For the text-containing cell, return its midpoint in (X, Y) coordinate format. 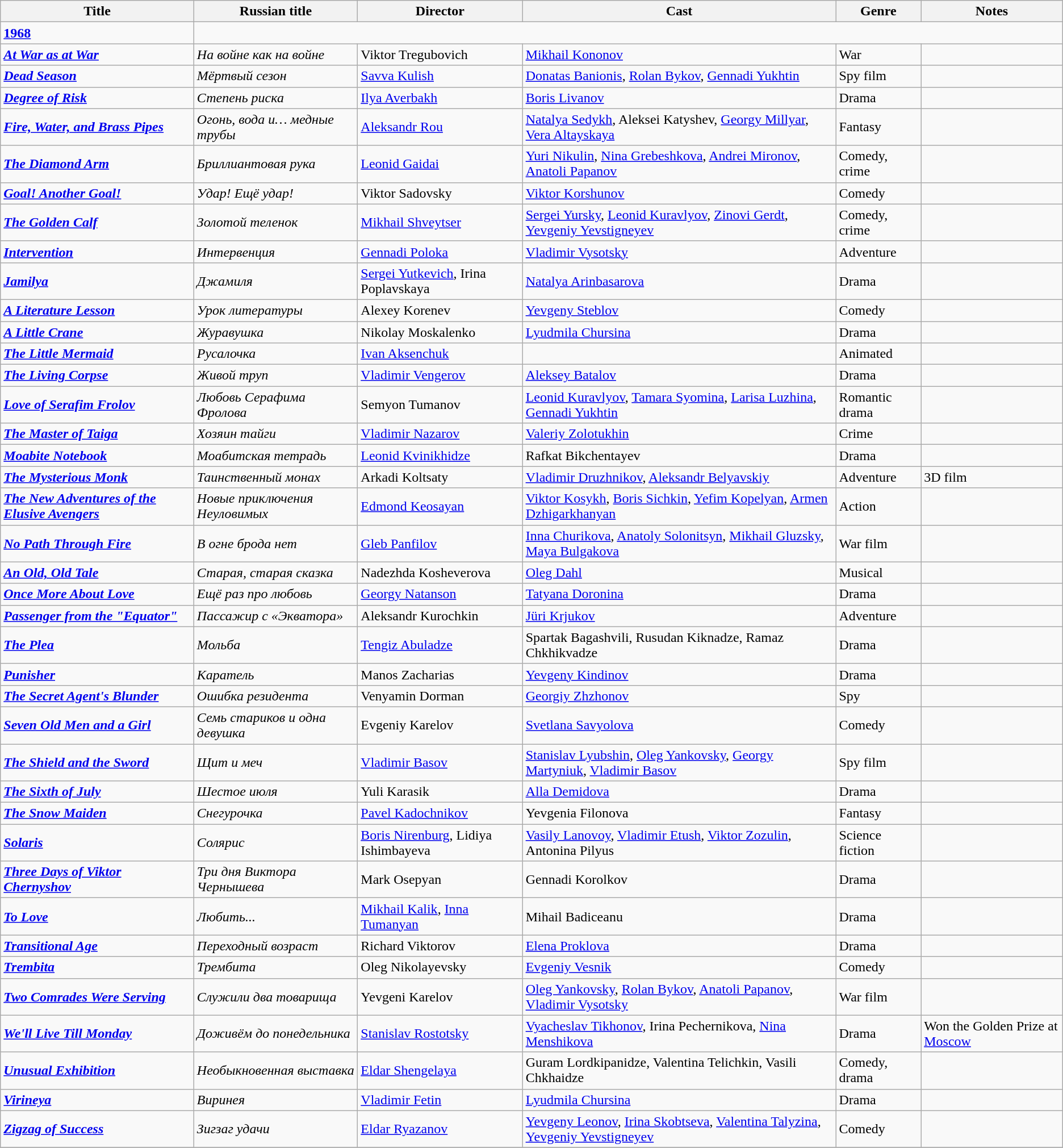
Yevgeni Karelov (440, 996)
Goal! Another Goal! (98, 193)
Stanislav Lyubshin, Oleg Yankovsky, Georgy Martyniuk, Vladimir Basov (679, 762)
Russian title (275, 11)
Transitional Age (98, 946)
Romantic drama (878, 404)
Степень риска (275, 98)
Sergei Yursky, Leonid Kuravlyov, Zinovi Gerdt, Yevgeniy Yevstigneyev (679, 223)
Живой труп (275, 375)
Semyon Tumanov (440, 404)
Русалочка (275, 354)
Gennadi Korolkov (679, 879)
Solaris (98, 843)
Огонь, вода и… медные трубы (275, 127)
1968 (98, 33)
Crime (878, 434)
Intervention (98, 252)
Rafkat Bikchentayev (679, 456)
Spy (878, 696)
Punisher (98, 674)
Donatas Banionis, Rolan Bykov, Gennadi Yukhtin (679, 76)
Leonid Kvinikhidze (440, 456)
Won the Golden Prize at Moscow (992, 1034)
Mikhail Shveytser (440, 223)
The Little Mermaid (98, 354)
Passenger from the "Equator" (98, 616)
Доживём до понедельника (275, 1034)
Georgiy Zhzhonov (679, 696)
Musical (878, 573)
Elena Proklova (679, 946)
Yuli Karasik (440, 792)
Переходный возраст (275, 946)
Урок литературы (275, 310)
Virineya (98, 1100)
Vladimir Druzhnikov, Aleksandr Belyavskiy (679, 477)
Arkadi Koltsaty (440, 477)
Richard Viktorov (440, 946)
Animated (878, 354)
Vladimir Nazarov (440, 434)
Georgy Natanson (440, 594)
An Old, Old Tale (98, 573)
Love of Serafim Frolov (98, 404)
Yuri Nikulin, Nina Grebeshkova, Andrei Mironov, Anatoli Papanov (679, 164)
Джамиля (275, 281)
Once More About Love (98, 594)
Natalya Arinbasarova (679, 281)
3D film (992, 477)
Two Comrades Were Serving (98, 996)
Nadezhda Kosheverova (440, 573)
Degree of Risk (98, 98)
At War as at War (98, 55)
Fire, Water, and Brass Pipes (98, 127)
The Mysterious Monk (98, 477)
The Shield and the Sword (98, 762)
Tengiz Abuladze (440, 645)
Gleb Panfilov (440, 543)
Seven Old Men and a Girl (98, 725)
Tatyana Doronina (679, 594)
Vladimir Basov (440, 762)
Любить... (275, 917)
Valeriy Zolotukhin (679, 434)
Mikhail Kalik, Inna Tumanyan (440, 917)
Mark Osepyan (440, 879)
Удар! Ещё удар! (275, 193)
Venyamin Dorman (440, 696)
Three Days of Viktor Chernyshov (98, 879)
Gennadi Poloka (440, 252)
Mikhail Kononov (679, 55)
Oleg Yankovsky, Rolan Bykov, Anatoli Papanov, Vladimir Vysotsky (679, 996)
Cast (679, 11)
Stanislav Rostotsky (440, 1034)
Title (98, 11)
Ошибка резидента (275, 696)
Genre (878, 11)
Aleksandr Rou (440, 127)
Unusual Exhibition (98, 1070)
Ещё раз про любовь (275, 594)
Savva Kulish (440, 76)
Каратель (275, 674)
Alla Demidova (679, 792)
To Love (98, 917)
The Diamond Arm (98, 164)
Inna Churikova, Anatoly Solonitsyn, Mikhail Gluzsky, Maya Bulgakova (679, 543)
The Master of Taiga (98, 434)
Manos Zacharias (440, 674)
Yevgeny Leonov, Irina Skobtseva, Valentina Talyzina, Yevgeniy Yevstigneyev (679, 1129)
Yevgeny Kindinov (679, 674)
Yevgenia Filonova (679, 813)
Leonid Gaidai (440, 164)
A Literature Lesson (98, 310)
Svetlana Savyolova (679, 725)
Action (878, 507)
Dead Season (98, 76)
Oleg Nikolayevsky (440, 967)
Eldar Ryazanov (440, 1129)
The Sixth of July (98, 792)
Трембита (275, 967)
The Golden Calf (98, 223)
Natalya Sedykh, Aleksei Katyshev, Georgy Millyar, Vera Altayskaya (679, 127)
Любовь Серафима Фролова (275, 404)
Старая, старая сказка (275, 573)
Oleg Dahl (679, 573)
Viktor Tregubovich (440, 55)
Edmond Keosayan (440, 507)
Золотой теленок (275, 223)
Зигзаг удачи (275, 1129)
Vladimir Fetin (440, 1100)
Aleksey Batalov (679, 375)
Мёртвый сезон (275, 76)
Trembita (98, 967)
В огне брода нет (275, 543)
Moabite Notebook (98, 456)
The Snow Maiden (98, 813)
Mihail Badiceanu (679, 917)
Ivan Aksenchuk (440, 354)
Журавушка (275, 332)
Pavel Kadochnikov (440, 813)
Бриллиантовая рука (275, 164)
Evgeniy Karelov (440, 725)
Evgeniy Vesnik (679, 967)
War (878, 55)
Viktor Korshunov (679, 193)
Notes (992, 11)
Новые приключения Неуловимых (275, 507)
The Living Corpse (98, 375)
Шестое июля (275, 792)
Мольба (275, 645)
Leonid Kuravlyov, Tamara Syomina, Larisa Luzhina, Gennadi Yukhtin (679, 404)
Щит и меч (275, 762)
Nikolay Moskalenko (440, 332)
Director (440, 11)
Пассажир с «Экватора» (275, 616)
Снегурочка (275, 813)
Eldar Shengelaya (440, 1070)
The Secret Agent's Blunder (98, 696)
Viktor Sadovsky (440, 193)
Виринея (275, 1100)
Viktor Kosykh, Boris Sichkin, Yefim Kopelyan, Armen Dzhigarkhanyan (679, 507)
Vladimir Vysotsky (679, 252)
Guram Lordkipanidze, Valentina Telichkin, Vasili Chkhaidze (679, 1070)
Хозяин тайги (275, 434)
Jüri Krjukov (679, 616)
Служили два товарища (275, 996)
Jamilya (98, 281)
Boris Livanov (679, 98)
На войне как на войне (275, 55)
Zigzag of Success (98, 1129)
The Plea (98, 645)
Boris Nirenburg, Lidiya Ishimbayeva (440, 843)
Alexey Korenev (440, 310)
Aleksandr Kurochkin (440, 616)
Yevgeny Steblov (679, 310)
Необыкновенная выставка (275, 1070)
Таинственный монах (275, 477)
Солярис (275, 843)
Science fiction (878, 843)
Vyacheslav Tikhonov, Irina Pechernikova, Nina Menshikova (679, 1034)
Sergei Yutkevich, Irina Poplavskaya (440, 281)
Comedy, drama (878, 1070)
Vladimir Vengerov (440, 375)
Интервенция (275, 252)
A Little Crane (98, 332)
We'll Live Till Monday (98, 1034)
Три дня Виктора Чернышева (275, 879)
Ilya Averbakh (440, 98)
Семь стариков и одна девушка (275, 725)
The New Adventures of the Elusive Avengers (98, 507)
Spartak Bagashvili, Rusudan Kiknadze, Ramaz Chkhikvadze (679, 645)
Моабитская тетрадь (275, 456)
Vasily Lanovoy, Vladimir Etush, Viktor Zozulin, Antonina Pilyus (679, 843)
No Path Through Fire (98, 543)
